Output the (X, Y) coordinate of the center of the cell containing the given text.  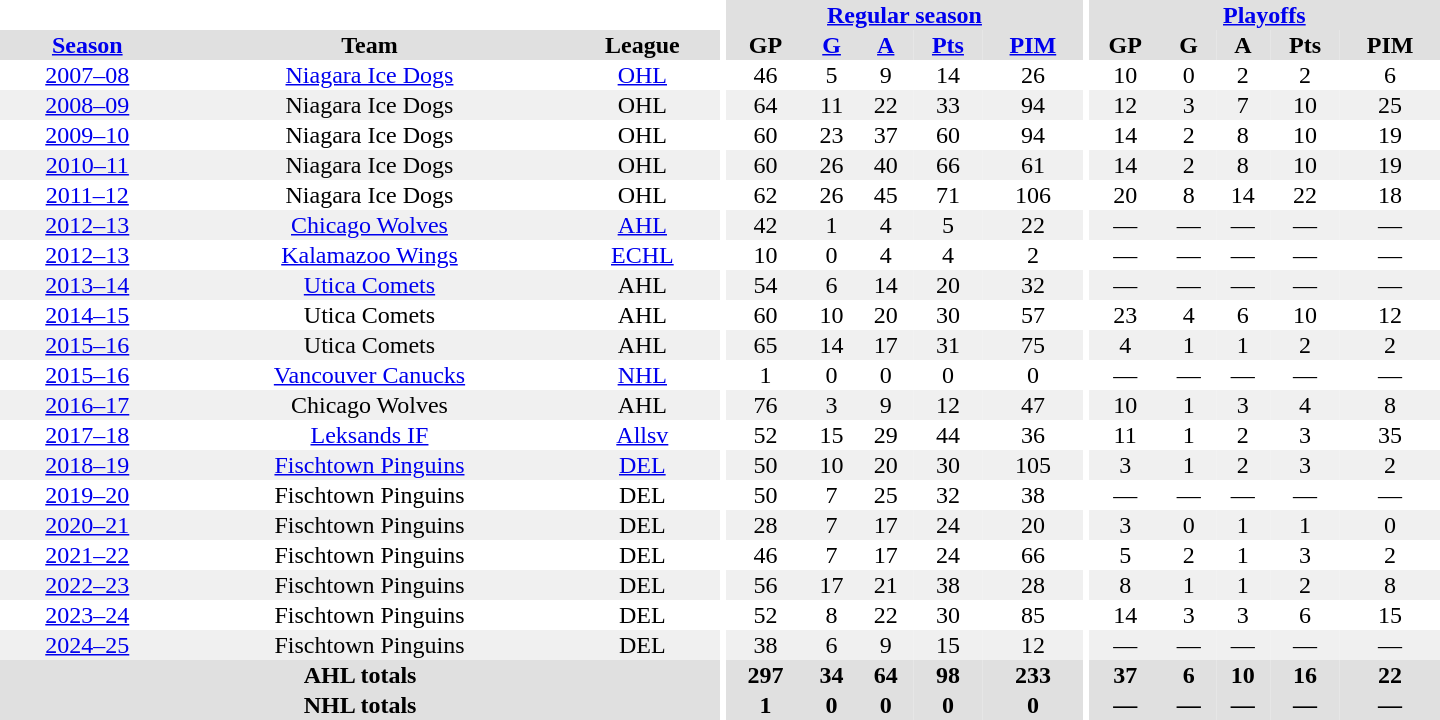
44 (948, 435)
2009–10 (88, 135)
2024–25 (88, 645)
Vancouver Canucks (370, 375)
2020–21 (88, 525)
2013–14 (88, 285)
57 (1033, 315)
2022–23 (88, 585)
54 (765, 285)
76 (765, 405)
31 (948, 345)
League (642, 45)
65 (765, 345)
75 (1033, 345)
40 (886, 165)
Playoffs (1264, 15)
Regular season (904, 15)
297 (765, 675)
29 (886, 435)
NHL (642, 375)
2007–08 (88, 75)
Kalamazoo Wings (370, 255)
16 (1305, 675)
2023–24 (88, 615)
18 (1390, 195)
2010–11 (88, 165)
42 (765, 225)
98 (948, 675)
Allsv (642, 435)
2019–20 (88, 495)
233 (1033, 675)
2021–22 (88, 555)
56 (765, 585)
47 (1033, 405)
Season (88, 45)
2016–17 (88, 405)
2017–18 (88, 435)
33 (948, 105)
21 (886, 585)
2011–12 (88, 195)
34 (832, 675)
Leksands IF (370, 435)
71 (948, 195)
45 (886, 195)
61 (1033, 165)
36 (1033, 435)
NHL totals (360, 705)
ECHL (642, 255)
35 (1390, 435)
106 (1033, 195)
85 (1033, 615)
2014–15 (88, 315)
62 (765, 195)
Team (370, 45)
105 (1033, 465)
2018–19 (88, 465)
2008–09 (88, 105)
AHL totals (360, 675)
